Determine the (x, y) coordinate at the center of the cell enclosing the given text.  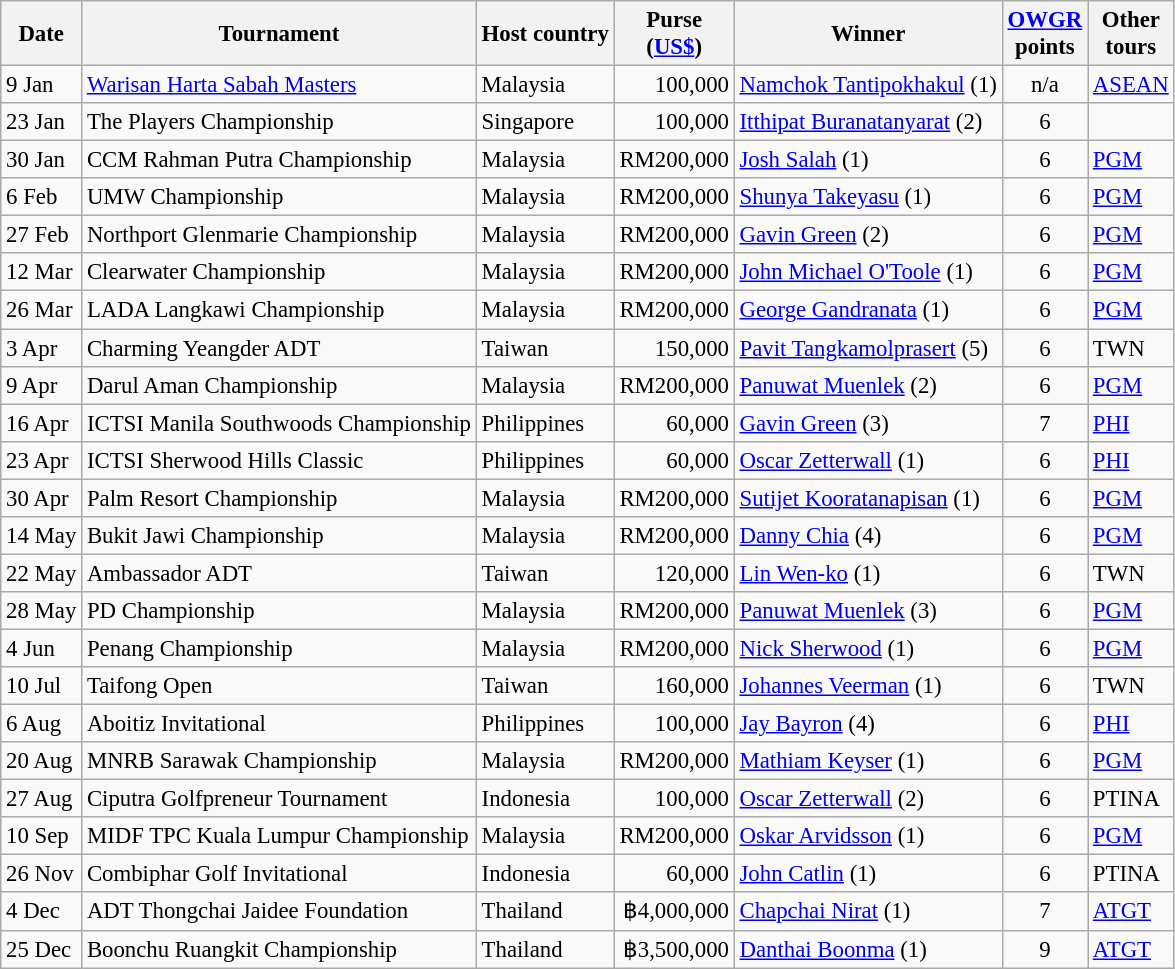
Panuwat Muenlek (2) (868, 385)
Johannes Veerman (1) (868, 686)
Panuwat Muenlek (3) (868, 611)
Ciputra Golfpreneur Tournament (280, 799)
9 Jan (42, 85)
150,000 (674, 348)
30 Jan (42, 160)
Charming Yeangder ADT (280, 348)
120,000 (674, 573)
Itthipat Buranatanyarat (2) (868, 122)
Danny Chia (4) (868, 536)
14 May (42, 536)
23 Apr (42, 460)
n/a (1044, 85)
26 Mar (42, 310)
Oskar Arvidsson (1) (868, 836)
10 Sep (42, 836)
John Michael O'Toole (1) (868, 273)
Palm Resort Championship (280, 498)
LADA Langkawi Championship (280, 310)
Boonchu Ruangkit Championship (280, 949)
Aboitiz Invitational (280, 724)
16 Apr (42, 423)
ICTSI Sherwood Hills Classic (280, 460)
ASEAN (1132, 85)
Singapore (545, 122)
Darul Aman Championship (280, 385)
฿3,500,000 (674, 949)
30 Apr (42, 498)
Bukit Jawi Championship (280, 536)
Danthai Boonma (1) (868, 949)
4 Dec (42, 912)
Date (42, 34)
Warisan Harta Sabah Masters (280, 85)
Host country (545, 34)
Purse(US$) (674, 34)
10 Jul (42, 686)
Northport Glenmarie Championship (280, 235)
Jay Bayron (4) (868, 724)
Ambassador ADT (280, 573)
23 Jan (42, 122)
Mathiam Keyser (1) (868, 761)
ADT Thongchai Jaidee Foundation (280, 912)
ICTSI Manila Southwoods Championship (280, 423)
Clearwater Championship (280, 273)
9 (1044, 949)
Nick Sherwood (1) (868, 648)
28 May (42, 611)
4 Jun (42, 648)
Gavin Green (3) (868, 423)
Lin Wen-ko (1) (868, 573)
Oscar Zetterwall (1) (868, 460)
12 Mar (42, 273)
6 Feb (42, 197)
27 Aug (42, 799)
Namchok Tantipokhakul (1) (868, 85)
Combiphar Golf Invitational (280, 874)
22 May (42, 573)
26 Nov (42, 874)
John Catlin (1) (868, 874)
Chapchai Nirat (1) (868, 912)
Penang Championship (280, 648)
MIDF TPC Kuala Lumpur Championship (280, 836)
Winner (868, 34)
MNRB Sarawak Championship (280, 761)
27 Feb (42, 235)
9 Apr (42, 385)
Shunya Takeyasu (1) (868, 197)
Taifong Open (280, 686)
Othertours (1132, 34)
Pavit Tangkamolprasert (5) (868, 348)
PD Championship (280, 611)
Oscar Zetterwall (2) (868, 799)
3 Apr (42, 348)
Tournament (280, 34)
20 Aug (42, 761)
6 Aug (42, 724)
฿4,000,000 (674, 912)
Sutijet Kooratanapisan (1) (868, 498)
UMW Championship (280, 197)
CCM Rahman Putra Championship (280, 160)
The Players Championship (280, 122)
160,000 (674, 686)
Josh Salah (1) (868, 160)
George Gandranata (1) (868, 310)
Gavin Green (2) (868, 235)
25 Dec (42, 949)
OWGRpoints (1044, 34)
